From the cell containing the given text, extract its center point as [X, Y] coordinate. 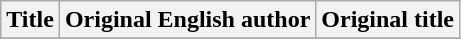
Original title [388, 20]
Original English author [187, 20]
Title [30, 20]
